Find where the given text appears and provide that cell's center as [x, y] coordinate. 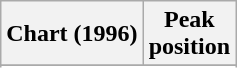
Chart (1996) [72, 34]
Peakposition [189, 34]
